Determine the (x, y) coordinate at the center of the cell enclosing the given text.  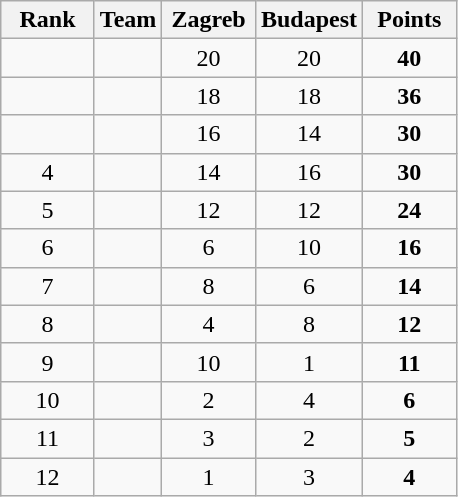
Points (410, 20)
9 (48, 362)
40 (410, 58)
Zagreb (209, 20)
Budapest (308, 20)
24 (410, 210)
Team (128, 20)
7 (48, 286)
Rank (48, 20)
36 (410, 96)
